Output the [X, Y] coordinate of the center of the cell containing the given text.  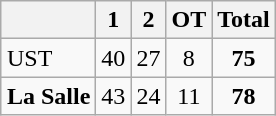
La Salle [48, 96]
11 [189, 96]
2 [148, 20]
27 [148, 58]
24 [148, 96]
Total [244, 20]
43 [114, 96]
1 [114, 20]
78 [244, 96]
OT [189, 20]
8 [189, 58]
UST [48, 58]
75 [244, 58]
40 [114, 58]
